Pinpoint the cell where the given text exists, returning its (X, Y) midpoint coordinate. 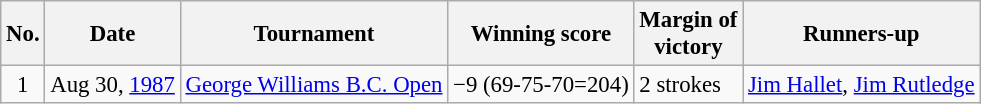
Date (112, 34)
Aug 30, 1987 (112, 85)
George Williams B.C. Open (314, 85)
Margin ofvictory (688, 34)
−9 (69-75-70=204) (541, 85)
Winning score (541, 34)
Jim Hallet, Jim Rutledge (862, 85)
2 strokes (688, 85)
Tournament (314, 34)
Runners-up (862, 34)
No. (23, 34)
1 (23, 85)
